Locate the cell with the specified text and output its (X, Y) center coordinate. 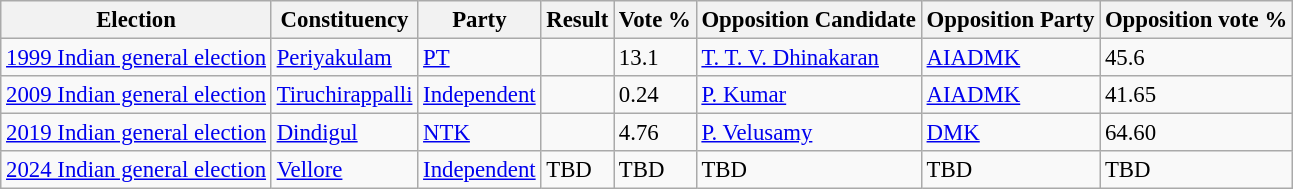
0.24 (656, 95)
NTK (480, 133)
13.1 (656, 58)
2009 Indian general election (136, 95)
P. Kumar (808, 95)
T. T. V. Dhinakaran (808, 58)
Constituency (344, 20)
Opposition Candidate (808, 20)
DMK (1010, 133)
1999 Indian general election (136, 58)
2019 Indian general election (136, 133)
Result (578, 20)
Periyakulam (344, 58)
PT (480, 58)
P. Velusamy (808, 133)
4.76 (656, 133)
Party (480, 20)
Vote % (656, 20)
Vellore (344, 170)
45.6 (1196, 58)
Election (136, 20)
Dindigul (344, 133)
Opposition vote % (1196, 20)
64.60 (1196, 133)
2024 Indian general election (136, 170)
Tiruchirappalli (344, 95)
41.65 (1196, 95)
Opposition Party (1010, 20)
